Detect which cell encompasses the target text, then output its [X, Y] center coordinate. 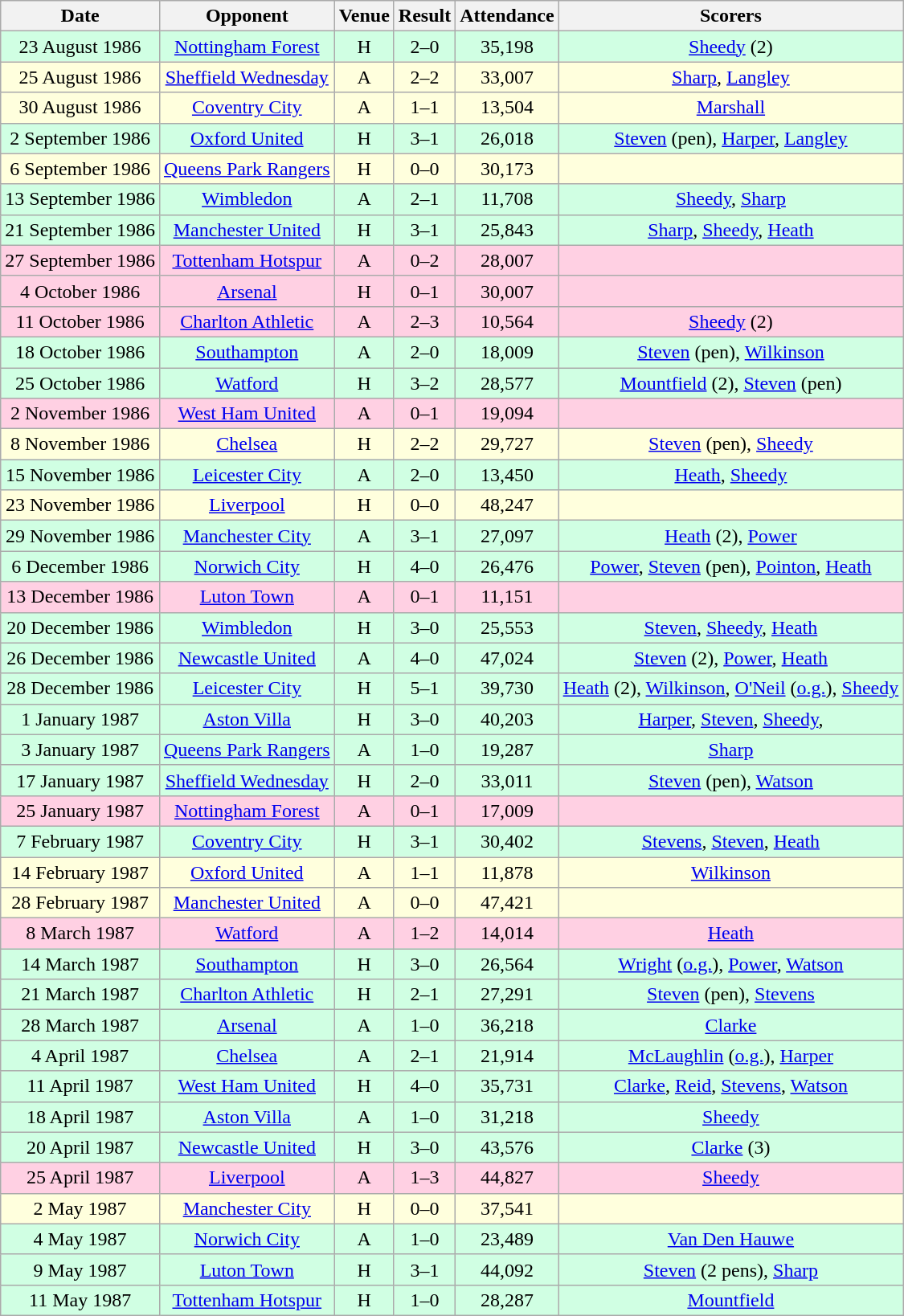
18 October 1986 [80, 352]
25 August 1986 [80, 77]
14 February 1987 [80, 872]
47,024 [507, 658]
31,218 [507, 1117]
19,287 [507, 750]
Mountfield [731, 1300]
Scorers [731, 16]
7 February 1987 [80, 841]
9 May 1987 [80, 1269]
Heath (2), Wilkinson, O'Neil (o.g.), Sheedy [731, 689]
Marshall [731, 108]
33,007 [507, 77]
2 November 1986 [80, 414]
39,730 [507, 689]
Sharp, Langley [731, 77]
Stevens, Steven, Heath [731, 841]
8 November 1986 [80, 444]
30,173 [507, 169]
Heath [731, 934]
Result [424, 16]
2 May 1987 [80, 1208]
25 January 1987 [80, 811]
18 April 1987 [80, 1117]
5–1 [424, 689]
19,094 [507, 414]
McLaughlin (o.g.), Harper [731, 1056]
40,203 [507, 719]
28,007 [507, 260]
36,218 [507, 1025]
Steven (2 pens), Sharp [731, 1269]
28 December 1986 [80, 689]
Power, Steven (pen), Pointon, Heath [731, 566]
Steven (pen), Harper, Langley [731, 138]
28 March 1987 [80, 1025]
11,151 [507, 597]
33,011 [507, 780]
6 September 1986 [80, 169]
30,402 [507, 841]
17,009 [507, 811]
25,553 [507, 627]
Wright (o.g.), Power, Watson [731, 964]
Date [80, 16]
Attendance [507, 16]
15 November 1986 [80, 475]
14 March 1987 [80, 964]
Sheedy, Sharp [731, 199]
Harper, Steven, Sheedy, [731, 719]
26 December 1986 [80, 658]
Sharp, Sheedy, Heath [731, 230]
6 December 1986 [80, 566]
28,287 [507, 1300]
25 April 1987 [80, 1178]
11,708 [507, 199]
25 October 1986 [80, 383]
Clarke (3) [731, 1147]
8 March 1987 [80, 934]
3 January 1987 [80, 750]
Steven (pen), Watson [731, 780]
Steven (pen), Stevens [731, 995]
1–3 [424, 1178]
23 November 1986 [80, 505]
1 January 1987 [80, 719]
43,576 [507, 1147]
11,878 [507, 872]
11 April 1987 [80, 1086]
14,014 [507, 934]
4 May 1987 [80, 1239]
0–2 [424, 260]
35,731 [507, 1086]
29 November 1986 [80, 536]
30 August 1986 [80, 108]
13 December 1986 [80, 597]
10,564 [507, 321]
13 September 1986 [80, 199]
44,827 [507, 1178]
20 April 1987 [80, 1147]
Clarke [731, 1025]
11 October 1986 [80, 321]
20 December 1986 [80, 627]
29,727 [507, 444]
27 September 1986 [80, 260]
2 September 1986 [80, 138]
Heath, Sheedy [731, 475]
Steven (2), Power, Heath [731, 658]
28 February 1987 [80, 903]
Van Den Hauwe [731, 1239]
Steven (pen), Sheedy [731, 444]
1–2 [424, 934]
13,504 [507, 108]
47,421 [507, 903]
27,291 [507, 995]
23,489 [507, 1239]
27,097 [507, 536]
3–2 [424, 383]
2–3 [424, 321]
Opponent [247, 16]
37,541 [507, 1208]
30,007 [507, 291]
44,092 [507, 1269]
21,914 [507, 1056]
28,577 [507, 383]
26,476 [507, 566]
17 January 1987 [80, 780]
26,564 [507, 964]
13,450 [507, 475]
48,247 [507, 505]
4 April 1987 [80, 1056]
11 May 1987 [80, 1300]
Sharp [731, 750]
25,843 [507, 230]
35,198 [507, 47]
Heath (2), Power [731, 536]
26,018 [507, 138]
4 October 1986 [80, 291]
Steven (pen), Wilkinson [731, 352]
21 March 1987 [80, 995]
Wilkinson [731, 872]
21 September 1986 [80, 230]
Clarke, Reid, Stevens, Watson [731, 1086]
18,009 [507, 352]
Mountfield (2), Steven (pen) [731, 383]
Steven, Sheedy, Heath [731, 627]
Venue [364, 16]
23 August 1986 [80, 47]
